Search for the cell housing the specified text and yield its [x, y] center coordinate. 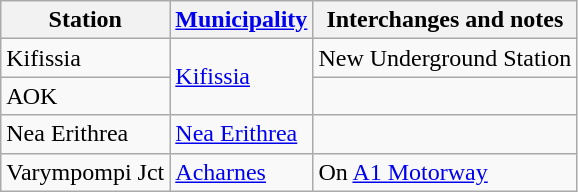
Interchanges and notes [445, 20]
Municipality [242, 20]
ΑΟΚ [86, 96]
On A1 Motorway [445, 172]
Station [86, 20]
Acharnes [242, 172]
New Underground Station [445, 58]
Varympompi Jct [86, 172]
